Locate the cell with the specified text and output its (x, y) center coordinate. 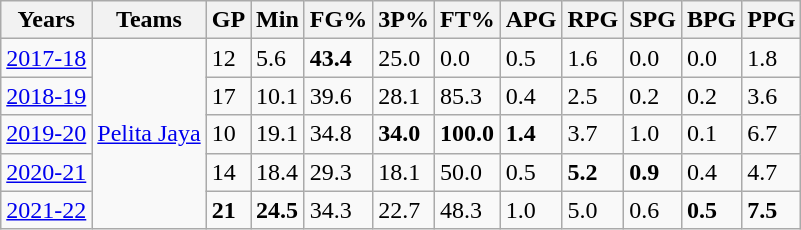
28.1 (404, 96)
SPG (653, 20)
18.1 (404, 172)
14 (228, 172)
Teams (149, 20)
PPG (772, 20)
50.0 (467, 172)
2.5 (593, 96)
10.1 (278, 96)
GP (228, 20)
34.8 (338, 134)
APG (531, 20)
BPG (711, 20)
2021-22 (46, 210)
25.0 (404, 58)
34.0 (404, 134)
85.3 (467, 96)
19.1 (278, 134)
0.6 (653, 210)
43.4 (338, 58)
Min (278, 20)
1.8 (772, 58)
7.5 (772, 210)
21 (228, 210)
1.4 (531, 134)
FT% (467, 20)
100.0 (467, 134)
18.4 (278, 172)
24.5 (278, 210)
Pelita Jaya (149, 134)
5.6 (278, 58)
3.6 (772, 96)
5.2 (593, 172)
12 (228, 58)
RPG (593, 20)
6.7 (772, 134)
34.3 (338, 210)
4.7 (772, 172)
0.9 (653, 172)
1.6 (593, 58)
10 (228, 134)
2018-19 (46, 96)
48.3 (467, 210)
Years (46, 20)
39.6 (338, 96)
3.7 (593, 134)
5.0 (593, 210)
2020-21 (46, 172)
22.7 (404, 210)
29.3 (338, 172)
FG% (338, 20)
17 (228, 96)
3P% (404, 20)
2017-18 (46, 58)
2019-20 (46, 134)
0.1 (711, 134)
